From the cell containing the given text, extract its center point as (x, y) coordinate. 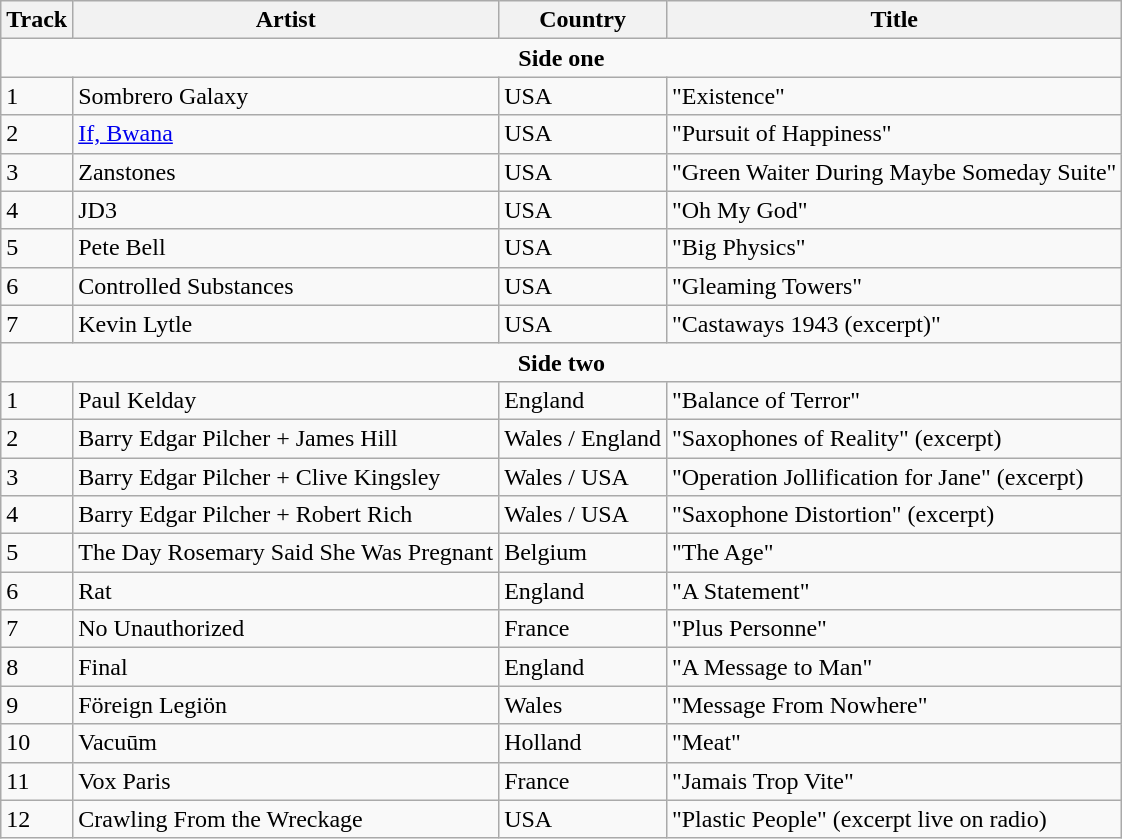
"Castaways 1943 (excerpt)" (894, 324)
"Saxophone Distortion" (excerpt) (894, 515)
Zanstones (286, 172)
JD3 (286, 210)
Sombrero Galaxy (286, 96)
Track (37, 20)
10 (37, 743)
Artist (286, 20)
No Unauthorized (286, 629)
"Pursuit of Happiness" (894, 134)
"Balance of Terror" (894, 400)
Barry Edgar Pilcher + James Hill (286, 438)
Pete Bell (286, 248)
Crawling From the Wreckage (286, 819)
Side two (562, 362)
Vox Paris (286, 781)
Wales / England (583, 438)
If, Bwana (286, 134)
Barry Edgar Pilcher + Robert Rich (286, 515)
"Existence" (894, 96)
Barry Edgar Pilcher + Clive Kingsley (286, 477)
Title (894, 20)
Holland (583, 743)
The Day Rosemary Said She Was Pregnant (286, 553)
12 (37, 819)
8 (37, 667)
"Oh My God" (894, 210)
"Operation Jollification for Jane" (excerpt) (894, 477)
Belgium (583, 553)
"Plus Personne" (894, 629)
"A Message to Man" (894, 667)
Kevin Lytle (286, 324)
"The Age" (894, 553)
Side one (562, 58)
"Saxophones of Reality" (excerpt) (894, 438)
Paul Kelday (286, 400)
"Green Waiter During Maybe Someday Suite" (894, 172)
Rat (286, 591)
Controlled Substances (286, 286)
"Message From Nowhere" (894, 705)
"Plastic People" (excerpt live on radio) (894, 819)
"A Statement" (894, 591)
Wales (583, 705)
Föreign Legiön (286, 705)
"Meat" (894, 743)
Final (286, 667)
Vacuūm (286, 743)
"Jamais Trop Vite" (894, 781)
"Gleaming Towers" (894, 286)
Country (583, 20)
"Big Physics" (894, 248)
9 (37, 705)
11 (37, 781)
